Scan for the cell matching the given text and deliver its (x, y) coordinate at center. 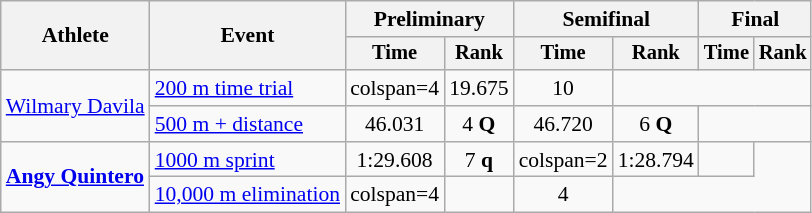
1:29.608 (394, 160)
Final (755, 19)
Preliminary (430, 19)
Athlete (76, 36)
46.031 (394, 124)
Semifinal (606, 19)
200 m time trial (248, 88)
Angy Quintero (76, 178)
1000 m sprint (248, 160)
46.720 (564, 124)
1:28.794 (656, 160)
19.675 (478, 88)
7 q (478, 160)
10,000 m elimination (248, 195)
6 Q (656, 124)
Event (248, 36)
4 Q (478, 124)
Wilmary Davila (76, 106)
4 (564, 195)
500 m + distance (248, 124)
colspan=2 (564, 160)
10 (564, 88)
